Locate the cell with the specified text and output its [x, y] center coordinate. 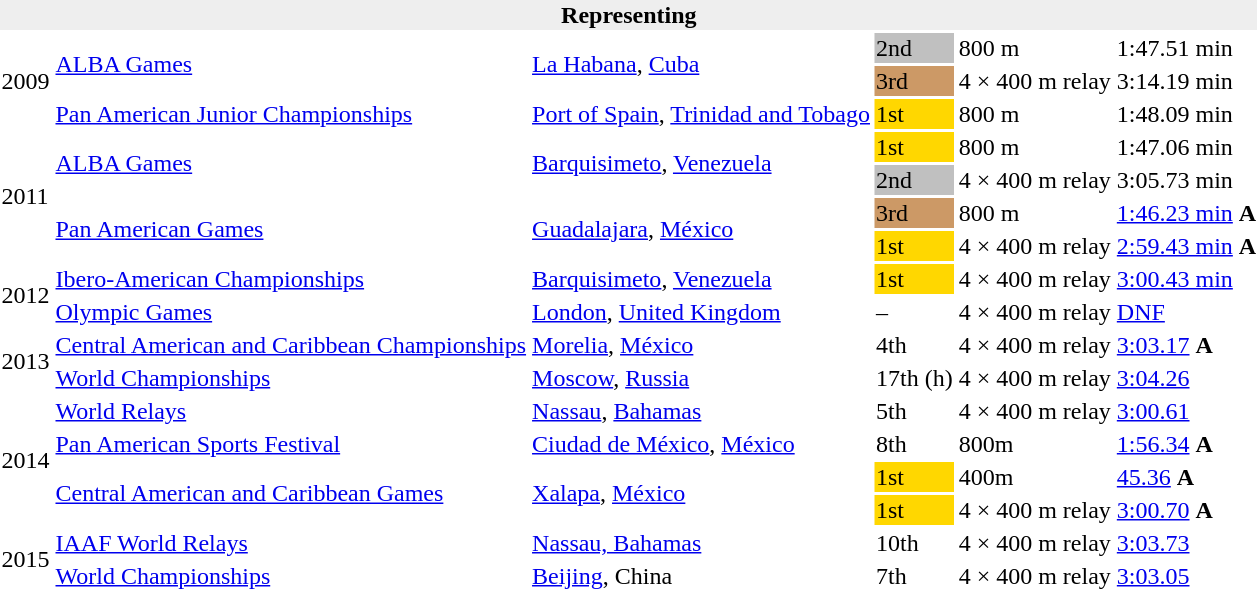
8th [914, 444]
3:05.73 min [1186, 180]
2014 [26, 460]
3:00.70 A [1186, 510]
Ibero-American Championships [291, 279]
Guadalajara, México [702, 230]
Central American and Caribbean Games [291, 494]
3:14.19 min [1186, 81]
1:56.34 A [1186, 444]
5th [914, 411]
2012 [26, 296]
World Relays [291, 411]
London, United Kingdom [702, 312]
Pan American Junior Championships [291, 114]
400m [1034, 477]
17th (h) [914, 378]
3:04.26 [1186, 378]
3:00.43 min [1186, 279]
1:47.06 min [1186, 147]
Olympic Games [291, 312]
3:03.17 A [1186, 345]
1:47.51 min [1186, 48]
2013 [26, 362]
1:46.23 min A [1186, 213]
Pan American Sports Festival [291, 444]
10th [914, 543]
Morelia, México [702, 345]
Ciudad de México, México [702, 444]
2011 [26, 196]
800m [1034, 444]
– [914, 312]
Moscow, Russia [702, 378]
La Habana, Cuba [702, 64]
4th [914, 345]
Central American and Caribbean Championships [291, 345]
Port of Spain, Trinidad and Tobago [702, 114]
2009 [26, 81]
Pan American Games [291, 230]
3:00.61 [1186, 411]
3:03.73 [1186, 543]
2:59.43 min A [1186, 246]
World Championships [291, 378]
IAAF World Relays [291, 543]
45.36 A [1186, 477]
1:48.09 min [1186, 114]
Xalapa, México [702, 494]
DNF [1186, 312]
